Extract the (X, Y) coordinate from the center of the cell holding the provided text.  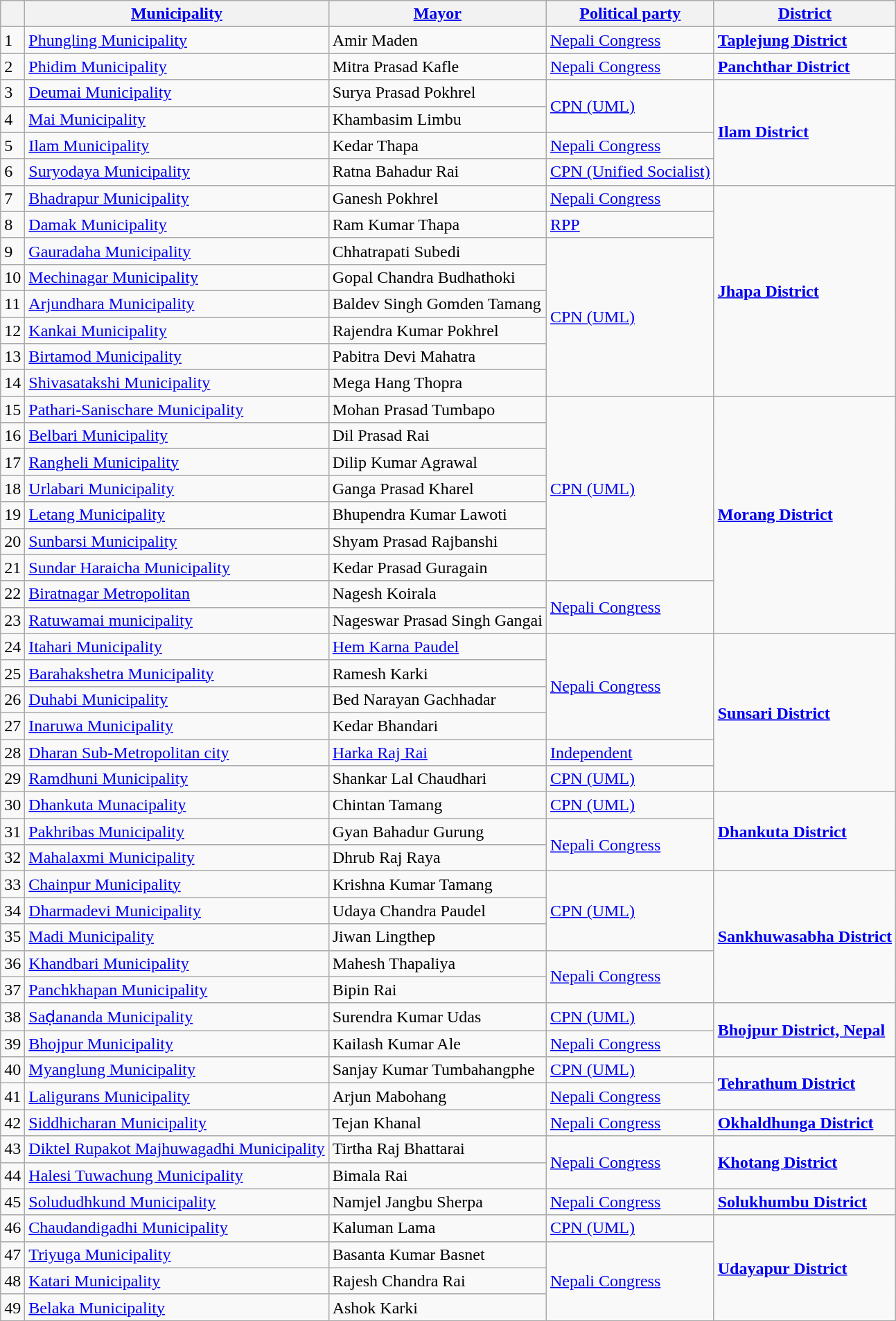
21 (12, 568)
5 (12, 146)
14 (12, 383)
25 (12, 673)
Phungling Municipality (177, 40)
Diktel Rupakot Majhuwagadhi Municipality (177, 1149)
Triyuga Municipality (177, 1254)
40 (12, 1070)
Laligurans Municipality (177, 1096)
Morang District (805, 516)
Shyam Prasad Rajbanshi (437, 541)
2 (12, 67)
Damak Municipality (177, 225)
Mitra Prasad Kafle (437, 67)
46 (12, 1228)
Ratna Bahadur Rai (437, 172)
27 (12, 726)
Tehrathum District (805, 1083)
1 (12, 40)
Chaudandigadhi Municipality (177, 1228)
Ilam District (805, 132)
48 (12, 1281)
District (805, 14)
Madi Municipality (177, 937)
Itahari Municipality (177, 647)
8 (12, 225)
Dhankuta District (805, 832)
45 (12, 1202)
29 (12, 779)
Gauradaha Municipality (177, 251)
Khotang District (805, 1162)
Mayor (437, 14)
Bhojpur District, Nepal (805, 1030)
Jiwan Lingthep (437, 937)
38 (12, 1017)
Chintan Tamang (437, 805)
24 (12, 647)
Krishna Kumar Tamang (437, 884)
Ilam Municipality (177, 146)
Basanta Kumar Basnet (437, 1254)
39 (12, 1044)
13 (12, 357)
Mohan Prasad Tumbapo (437, 410)
Kaluman Lama (437, 1228)
Dilip Kumar Agrawal (437, 462)
33 (12, 884)
Khandbari Municipality (177, 963)
Hem Karna Paudel (437, 647)
Nagesh Koirala (437, 594)
Khambasim Limbu (437, 119)
19 (12, 515)
Bhojpur Municipality (177, 1044)
CPN (Unified Socialist) (630, 172)
Kedar Bhandari (437, 726)
Okhaldhunga District (805, 1123)
Nageswar Prasad Singh Gangai (437, 620)
9 (12, 251)
28 (12, 752)
Dil Prasad Rai (437, 436)
Surendra Kumar Udas (437, 1017)
Bhupendra Kumar Lawoti (437, 515)
Ram Kumar Thapa (437, 225)
Rajesh Chandra Rai (437, 1281)
Belaka Municipality (177, 1307)
17 (12, 462)
Siddhicharan Municipality (177, 1123)
Bimala Rai (437, 1175)
Birtamod Municipality (177, 357)
Ashok Karki (437, 1307)
Sunsari District (805, 712)
Pathari-Sanischare Municipality (177, 410)
44 (12, 1175)
Arjundhara Municipality (177, 304)
Tirtha Raj Bhattarai (437, 1149)
Surya Prasad Pokhrel (437, 93)
Dharan Sub-Metropolitan city (177, 752)
Chainpur Municipality (177, 884)
Panchkhapan Municipality (177, 990)
Namjel Jangbu Sherpa (437, 1202)
7 (12, 198)
Mahesh Thapaliya (437, 963)
Rangheli Municipality (177, 462)
Kailash Kumar Ale (437, 1044)
42 (12, 1123)
Bed Narayan Gachhadar (437, 699)
Amir Maden (437, 40)
32 (12, 858)
Mai Municipality (177, 119)
RPP (630, 225)
Chhatrapati Subedi (437, 251)
Udayapur District (805, 1268)
Kankai Municipality (177, 331)
Saḍananda Municipality (177, 1017)
Gopal Chandra Budhathoki (437, 277)
18 (12, 489)
3 (12, 93)
Katari Municipality (177, 1281)
Harka Raj Rai (437, 752)
Shankar Lal Chaudhari (437, 779)
Pakhribas Municipality (177, 832)
37 (12, 990)
Ganga Prasad Kharel (437, 489)
Ramdhuni Municipality (177, 779)
Letang Municipality (177, 515)
Sanjay Kumar Tumbahangphe (437, 1070)
Ratuwamai municipality (177, 620)
Ganesh Pokhrel (437, 198)
Halesi Tuwachung Municipality (177, 1175)
23 (12, 620)
30 (12, 805)
31 (12, 832)
Kedar Thapa (437, 146)
Barahakshetra Municipality (177, 673)
Kedar Prasad Guragain (437, 568)
26 (12, 699)
12 (12, 331)
Rajendra Kumar Pokhrel (437, 331)
10 (12, 277)
Bipin Rai (437, 990)
Independent (630, 752)
Duhabi Municipality (177, 699)
Dharmadevi Municipality (177, 911)
Pabitra Devi Mahatra (437, 357)
Political party (630, 14)
Belbari Municipality (177, 436)
Sundar Haraicha Municipality (177, 568)
Mechinagar Municipality (177, 277)
Inaruwa Municipality (177, 726)
49 (12, 1307)
35 (12, 937)
Sankhuwasabha District (805, 937)
Ramesh Karki (437, 673)
Biratnagar Metropolitan (177, 594)
Taplejung District (805, 40)
36 (12, 963)
16 (12, 436)
Jhapa District (805, 290)
Tejan Khanal (437, 1123)
Municipality (177, 14)
41 (12, 1096)
Mega Hang Thopra (437, 383)
Panchthar District (805, 67)
11 (12, 304)
Shivasatakshi Municipality (177, 383)
Deumai Municipality (177, 93)
Urlabari Municipality (177, 489)
Baldev Singh Gomden Tamang (437, 304)
Solududhkund Municipality (177, 1202)
Myanglung Municipality (177, 1070)
Arjun Mabohang (437, 1096)
Udaya Chandra Paudel (437, 911)
4 (12, 119)
Bhadrapur Municipality (177, 198)
Solukhumbu District (805, 1202)
Dhrub Raj Raya (437, 858)
22 (12, 594)
Gyan Bahadur Gurung (437, 832)
34 (12, 911)
15 (12, 410)
Suryodaya Municipality (177, 172)
43 (12, 1149)
20 (12, 541)
6 (12, 172)
Mahalaxmi Municipality (177, 858)
Sunbarsi Municipality (177, 541)
Dhankuta Munacipality (177, 805)
47 (12, 1254)
Phidim Municipality (177, 67)
